For the text-containing cell, return its midpoint in [X, Y] coordinate format. 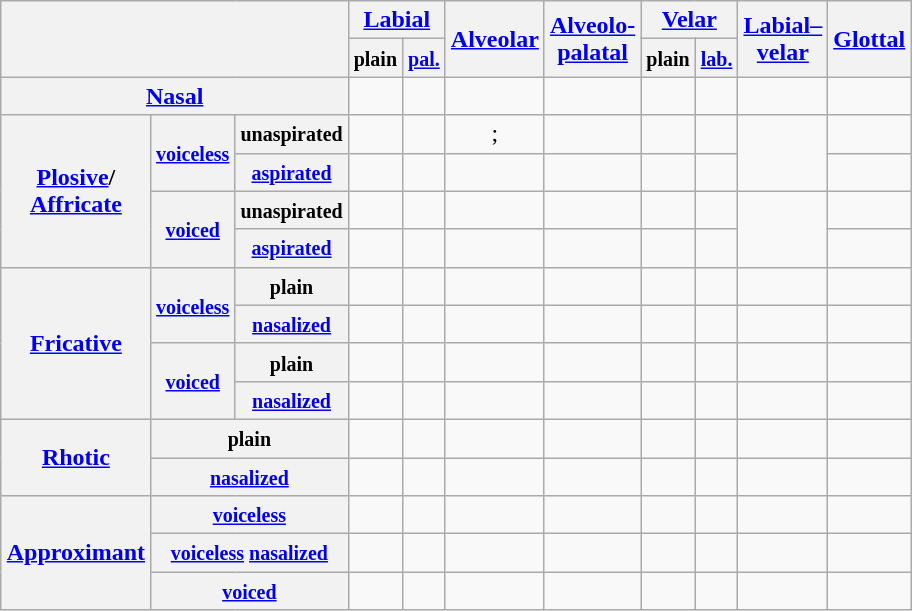
Alveolar [494, 39]
Alveolo-palatal [592, 39]
Fricative [76, 343]
Glottal [870, 39]
Rhotic [76, 457]
Labial–velar [783, 39]
lab. [716, 58]
pal. [424, 58]
Velar [690, 20]
voiceless nasalized [250, 553]
Approximant [76, 553]
Plosive/Affricate [76, 191]
Nasal [174, 96]
; [494, 134]
Labial [396, 20]
